Provide the (x, y) coordinate of the cell's center where the given text is located.  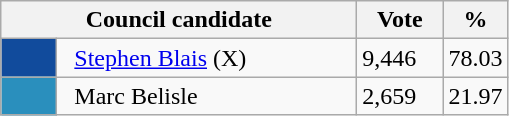
9,446 (400, 58)
21.97 (476, 96)
2,659 (400, 96)
78.03 (476, 58)
Marc Belisle (207, 96)
% (476, 20)
Stephen Blais (X) (207, 58)
Council candidate (179, 20)
Vote (400, 20)
